Return the (x, y) coordinate for the center point of the cell that contains the specified text.  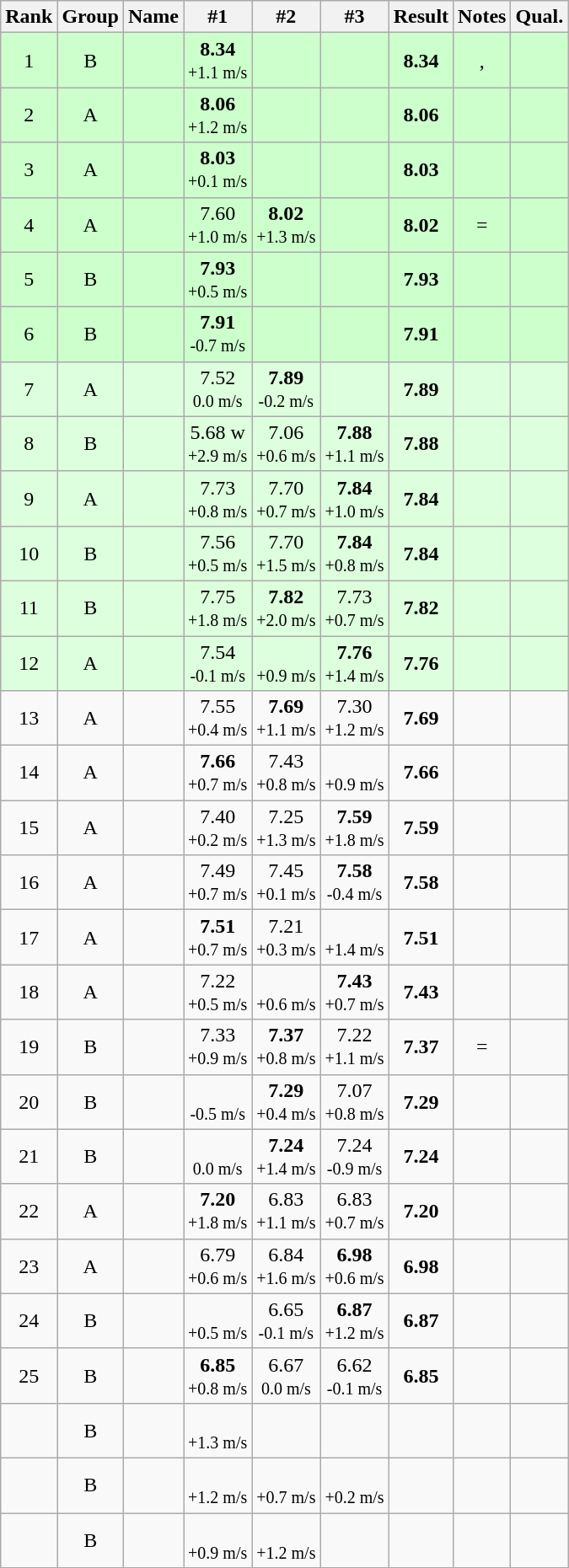
6.98+0.6 m/s (354, 1266)
25 (29, 1375)
13 (29, 718)
7.21+0.3 m/s (287, 937)
7.84+1.0 m/s (354, 499)
Qual. (539, 17)
7.60+1.0 m/s (217, 224)
7.24+1.4 m/s (287, 1156)
7.54-0.1 m/s (217, 662)
7.07+0.8 m/s (354, 1102)
7.88+1.1 m/s (354, 443)
7.22+0.5 m/s (217, 993)
8.03+0.1 m/s (217, 170)
12 (29, 662)
6.79+0.6 m/s (217, 1266)
Notes (482, 17)
7.20 (421, 1212)
+1.3 m/s (217, 1431)
6.98 (421, 1266)
7.91 (421, 334)
15 (29, 827)
7.56+0.5 m/s (217, 553)
7.33+0.9 m/s (217, 1046)
+0.5 m/s (217, 1321)
7.73+0.8 m/s (217, 499)
6.84+1.6 m/s (287, 1266)
7.37 (421, 1046)
7.76 (421, 662)
+0.2 m/s (354, 1485)
Group (91, 17)
7.89 (421, 389)
+0.6 m/s (287, 993)
4 (29, 224)
7.59 (421, 827)
22 (29, 1212)
7.66+0.7 m/s (217, 773)
6.65-0.1 m/s (287, 1321)
7.93+0.5 m/s (217, 280)
Rank (29, 17)
8.03 (421, 170)
5 (29, 280)
7.20+1.8 m/s (217, 1212)
6.670.0 m/s (287, 1375)
8.02+1.3 m/s (287, 224)
3 (29, 170)
8.02 (421, 224)
7.91-0.7 m/s (217, 334)
7.520.0 m/s (217, 389)
7.58 (421, 883)
8.06+1.2 m/s (217, 115)
+0.7 m/s (287, 1485)
8.34 (421, 61)
7.82+2.0 m/s (287, 608)
20 (29, 1102)
7.70+0.7 m/s (287, 499)
7.30+1.2 m/s (354, 718)
18 (29, 993)
7.43+0.8 m/s (287, 773)
7.66 (421, 773)
8.06 (421, 115)
#2 (287, 17)
7.43 (421, 993)
Result (421, 17)
7.89-0.2 m/s (287, 389)
6.85+0.8 m/s (217, 1375)
#1 (217, 17)
21 (29, 1156)
6.87 (421, 1321)
7.43+0.7 m/s (354, 993)
7.93 (421, 280)
7.84+0.8 m/s (354, 553)
23 (29, 1266)
7.55+0.4 m/s (217, 718)
#3 (354, 17)
7.51+0.7 m/s (217, 937)
6 (29, 334)
7.75+1.8 m/s (217, 608)
7.88 (421, 443)
7.70+1.5 m/s (287, 553)
, (482, 61)
11 (29, 608)
7.59+1.8 m/s (354, 827)
14 (29, 773)
7 (29, 389)
7.06+0.6 m/s (287, 443)
6.83+0.7 m/s (354, 1212)
2 (29, 115)
24 (29, 1321)
7.22+1.1 m/s (354, 1046)
7.73+0.7 m/s (354, 608)
7.76+1.4 m/s (354, 662)
7.45+0.1 m/s (287, 883)
16 (29, 883)
1 (29, 61)
7.24 (421, 1156)
8 (29, 443)
7.29 (421, 1102)
+1.4 m/s (354, 937)
7.29+0.4 m/s (287, 1102)
5.68 w+2.9 m/s (217, 443)
17 (29, 937)
6.62-0.1 m/s (354, 1375)
7.24-0.9 m/s (354, 1156)
7.82 (421, 608)
6.85 (421, 1375)
19 (29, 1046)
7.51 (421, 937)
7.69 (421, 718)
7.69+1.1 m/s (287, 718)
7.40+0.2 m/s (217, 827)
7.25+1.3 m/s (287, 827)
9 (29, 499)
7.37+0.8 m/s (287, 1046)
Name (153, 17)
10 (29, 553)
7.49+0.7 m/s (217, 883)
6.87+1.2 m/s (354, 1321)
0.0 m/s (217, 1156)
6.83+1.1 m/s (287, 1212)
7.58-0.4 m/s (354, 883)
-0.5 m/s (217, 1102)
8.34+1.1 m/s (217, 61)
